Return the (X, Y) coordinate for the center point of the cell that contains the specified text.  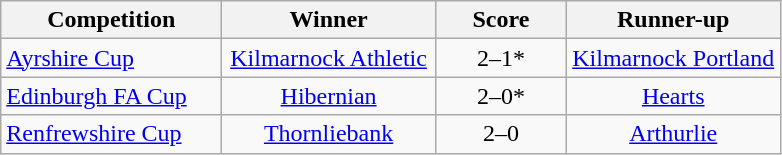
Thornliebank (329, 134)
Kilmarnock Athletic (329, 58)
2–1* (500, 58)
Hibernian (329, 96)
Hearts (673, 96)
Winner (329, 20)
Score (500, 20)
Kilmarnock Portland (673, 58)
Edinburgh FA Cup (112, 96)
Renfrewshire Cup (112, 134)
2–0* (500, 96)
Runner-up (673, 20)
Ayrshire Cup (112, 58)
Competition (112, 20)
2–0 (500, 134)
Arthurlie (673, 134)
